Pinpoint the cell where the given text exists, returning its [x, y] midpoint coordinate. 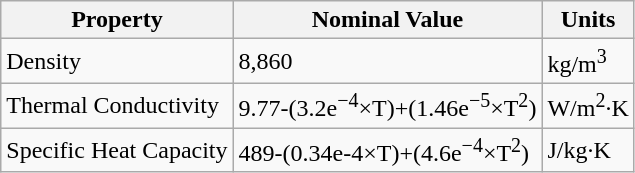
Property [117, 20]
Nominal Value [388, 20]
8,860 [388, 62]
489-(0.34e-4×T)+(4.6e−4×T2) [388, 150]
Specific Heat Capacity [117, 150]
Density [117, 62]
kg/m3 [588, 62]
Units [588, 20]
Thermal Conductivity [117, 106]
J/kg·K [588, 150]
W/m2·K [588, 106]
9.77-(3.2e−4×T)+(1.46e−5×T2) [388, 106]
